Capture the cell that displays the provided text and extract its (x, y) central coordinate. 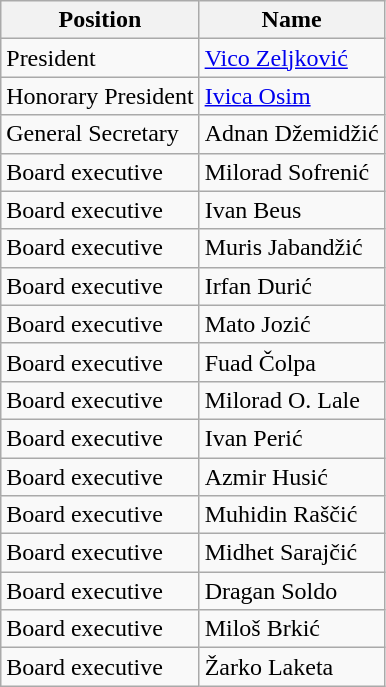
Milorad Sofrenić (292, 172)
Fuad Čolpa (292, 362)
Name (292, 20)
General Secretary (100, 134)
Adnan Džemidžić (292, 134)
Midhet Sarajčić (292, 553)
Dragan Soldo (292, 591)
Azmir Husić (292, 477)
President (100, 58)
Ivan Beus (292, 210)
Irfan Durić (292, 286)
Vico Zeljković (292, 58)
Position (100, 20)
Muris Jabandžić (292, 248)
Ivica Osim (292, 96)
Muhidin Raščić (292, 515)
Milorad O. Lale (292, 400)
Honorary President (100, 96)
Miloš Brkić (292, 629)
Ivan Perić (292, 438)
Žarko Laketa (292, 667)
Mato Jozić (292, 324)
